Locate the cell with the specified text and output its [X, Y] center coordinate. 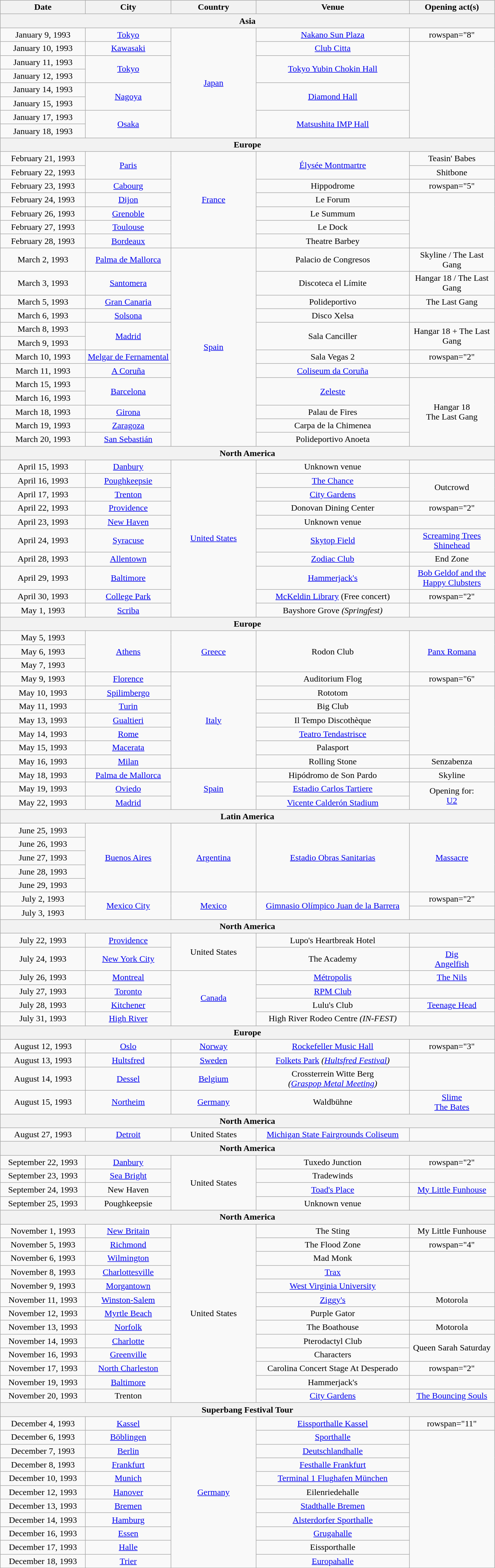
Carolina Concert Stage At Desperado [333, 1369]
Characters [333, 1355]
May 13, 1993 [43, 720]
January 12, 1993 [43, 76]
Montreal [128, 978]
December 10, 1993 [43, 1478]
August 12, 1993 [43, 1046]
Spilimbergo [128, 693]
January 15, 1993 [43, 103]
Waldbühne [333, 1102]
November 5, 1993 [43, 1245]
Macerata [128, 748]
May 19, 1993 [43, 789]
Myrtle Beach [128, 1313]
Berlin [128, 1451]
Bordeaux [128, 241]
Rockefeller Music Hall [333, 1046]
April 28, 1993 [43, 559]
Asia [247, 21]
West Virginia University [333, 1286]
End Zone [452, 559]
April 29, 1993 [43, 577]
Europahalle [333, 1561]
December 6, 1993 [43, 1437]
Matsushita IMP Hall [333, 124]
Hangar 18 / The Last Gang [452, 283]
April 15, 1993 [43, 467]
August 13, 1993 [43, 1060]
Kassel [128, 1423]
August 14, 1993 [43, 1078]
Stadthalle Bremen [333, 1506]
High River [128, 1019]
Mexico [214, 906]
March 2, 1993 [43, 259]
The Flood Zone [333, 1245]
Opening act(s) [452, 7]
Outcrowd [452, 487]
Gimnasio Olímpico Juan de la Barrera [333, 906]
Gran Canaria [128, 302]
Frankfurt [128, 1465]
Mad Monk [333, 1258]
Sea Bright [128, 1176]
March 6, 1993 [43, 315]
The Nils [452, 978]
July 26, 1993 [43, 978]
Syracuse [128, 541]
February 28, 1993 [43, 241]
The Last Gang [452, 302]
Deutschlandhalle [333, 1451]
January 9, 1993 [43, 35]
Coliseum da Coruña [333, 370]
Dijon [128, 200]
January 10, 1993 [43, 48]
March 19, 1993 [43, 426]
Country [214, 7]
Hangar 18The Last Gang [452, 412]
Hippodrome [333, 186]
Munich [128, 1478]
Paris [128, 165]
November 16, 1993 [43, 1355]
Kawasaki [128, 48]
rowspan="4" [452, 1245]
Toronto [128, 991]
Club Citta [333, 48]
Polideportivo [333, 302]
March 16, 1993 [43, 398]
November 19, 1993 [43, 1382]
City [128, 7]
Latin America [247, 816]
November 6, 1993 [43, 1258]
December 13, 1993 [43, 1506]
Auditorium Flog [333, 679]
March 3, 1993 [43, 283]
Le Forum [333, 200]
April 16, 1993 [43, 481]
May 7, 1993 [43, 665]
July 2, 1993 [43, 899]
Tokyo Yubin Chokin Hall [333, 69]
Allentown [128, 559]
November 8, 1993 [43, 1272]
High River Rodeo Centre (IN-FEST) [333, 1019]
McKeldin Library (Free concert) [333, 596]
Teatro Tendastrisce [333, 734]
Norfolk [128, 1327]
Charlottesville [128, 1272]
July 22, 1993 [43, 940]
April 22, 1993 [43, 508]
rowspan="8" [452, 35]
Kitchener [128, 1005]
Northeim [128, 1102]
June 28, 1993 [43, 871]
Halle [128, 1547]
May 6, 1993 [43, 652]
Big Club [333, 706]
November 12, 1993 [43, 1313]
Solsona [128, 315]
The Chance [333, 481]
November 20, 1993 [43, 1396]
May 11, 1993 [43, 706]
Tuxedo Junction [333, 1162]
North Charleston [128, 1369]
Tradewinds [333, 1176]
September 25, 1993 [43, 1203]
Teasin' Babes [452, 158]
Disco Xelsa [333, 315]
Sweden [214, 1060]
Rome [128, 734]
February 23, 1993 [43, 186]
Cabourg [128, 186]
Dessel [128, 1078]
Sala Canciller [333, 336]
Crossterrein Witte Berg(Graspop Metal Meeting) [333, 1078]
July 24, 1993 [43, 959]
Santomera [128, 283]
Hipódromo de Son Pardo [333, 775]
Festhalle Frankfurt [333, 1465]
December 4, 1993 [43, 1423]
France [214, 199]
September 22, 1993 [43, 1162]
February 24, 1993 [43, 200]
Italy [214, 720]
The Sting [333, 1231]
Élysée Montmartre [333, 165]
Folkets Park (Hultsfred Festival) [333, 1060]
December 14, 1993 [43, 1520]
Panx Romana [452, 651]
December 12, 1993 [43, 1492]
Le Summum [333, 214]
February 21, 1993 [43, 158]
Skyline / The Last Gang [452, 259]
Grugahalle [333, 1533]
Mexico City [128, 906]
Michigan State Fairgrounds Coliseum [333, 1135]
Hultsfred [128, 1060]
Shitbone [452, 172]
April 17, 1993 [43, 494]
July 31, 1993 [43, 1019]
June 29, 1993 [43, 885]
February 22, 1993 [43, 172]
Vicente Calderón Stadium [333, 803]
Oviedo [128, 789]
Zeleste [333, 391]
Queen Sarah Saturday [452, 1348]
Skyline [452, 775]
May 1, 1993 [43, 610]
Hanover [128, 1492]
San Sebastián [128, 439]
Nagoya [128, 96]
Grenoble [128, 214]
Massacre [452, 858]
Screaming TreesShinehead [452, 541]
New Britain [128, 1231]
Nakano Sun Plaza [333, 35]
September 23, 1993 [43, 1176]
Charlotte [128, 1341]
Estadio Obras Sanitarias [333, 858]
Toad's Place [333, 1190]
May 5, 1993 [43, 637]
Le Dock [333, 227]
Zaragoza [128, 426]
March 10, 1993 [43, 357]
Carpa de la Chimenea [333, 426]
Hamburg [128, 1520]
Böblingen [128, 1437]
Scriba [128, 610]
March 15, 1993 [43, 384]
Sala Vegas 2 [333, 357]
Morgantown [128, 1286]
Trier [128, 1561]
February 26, 1993 [43, 214]
Superbang Festival Tour [247, 1410]
Palau de Fires [333, 412]
Date [43, 7]
March 9, 1993 [43, 343]
rowspan="5" [452, 186]
Melgar de Fernamental [128, 357]
Venue [333, 7]
Trax [333, 1272]
Canada [214, 998]
Gualtieri [128, 720]
Ziggy's [333, 1299]
Terminal 1 Flughafen München [333, 1478]
Winston-Salem [128, 1299]
Florence [128, 679]
Oslo [128, 1046]
March 5, 1993 [43, 302]
November 1, 1993 [43, 1231]
Teenage Head [452, 1005]
April 30, 1993 [43, 596]
Turin [128, 706]
Senzabenza [452, 761]
July 27, 1993 [43, 991]
Milan [128, 761]
May 18, 1993 [43, 775]
June 25, 1993 [43, 830]
New York City [128, 959]
Greenville [128, 1355]
May 14, 1993 [43, 734]
Opening for:U2 [452, 796]
Bob Geldof and the Happy Clubsters [452, 577]
Estadio Carlos Tartiere [333, 789]
January 14, 1993 [43, 90]
RPM Club [333, 991]
November 13, 1993 [43, 1327]
Essen [128, 1533]
Athens [128, 651]
Discoteca el Límite [333, 283]
Bayshore Grove (Springfest) [333, 610]
Rototom [333, 693]
Rodon Club [333, 651]
April 23, 1993 [43, 522]
SlimeThe Bates [452, 1102]
December 18, 1993 [43, 1561]
March 11, 1993 [43, 370]
September 24, 1993 [43, 1190]
April 24, 1993 [43, 541]
Girona [128, 412]
Hangar 18 + The Last Gang [452, 336]
College Park [128, 596]
Toulouse [128, 227]
November 11, 1993 [43, 1299]
December 17, 1993 [43, 1547]
Zodiac Club [333, 559]
Donovan Dining Center [333, 508]
March 8, 1993 [43, 329]
Bremen [128, 1506]
May 22, 1993 [43, 803]
The Bouncing Souls [452, 1396]
July 3, 1993 [43, 913]
Buenos Aires [128, 858]
December 16, 1993 [43, 1533]
August 15, 1993 [43, 1102]
November 14, 1993 [43, 1341]
The Academy [333, 959]
Polideportivo Anoeta [333, 439]
June 26, 1993 [43, 844]
May 16, 1993 [43, 761]
May 10, 1993 [43, 693]
Sporthalle [333, 1437]
Métropolis [333, 978]
January 17, 1993 [43, 117]
January 18, 1993 [43, 131]
Japan [214, 83]
Osaka [128, 124]
Detroit [128, 1135]
Diamond Hall [333, 96]
December 7, 1993 [43, 1451]
Argentina [214, 858]
Eissporthalle [333, 1547]
May 15, 1993 [43, 748]
Eissporthalle Kassel [333, 1423]
Richmond [128, 1245]
June 27, 1993 [43, 858]
Norway [214, 1046]
The Boathouse [333, 1327]
May 9, 1993 [43, 679]
rowspan="3" [452, 1046]
January 11, 1993 [43, 62]
Lupo's Heartbreak Hotel [333, 940]
March 20, 1993 [43, 439]
A Coruña [128, 370]
Wilmington [128, 1258]
Belgium [214, 1078]
November 9, 1993 [43, 1286]
March 18, 1993 [43, 412]
Purple Gator [333, 1313]
Palacio de Congresos [333, 259]
Alsterdorfer Sporthalle [333, 1520]
Eilenriedehalle [333, 1492]
Rolling Stone [333, 761]
Lulu's Club [333, 1005]
Greece [214, 651]
July 28, 1993 [43, 1005]
November 17, 1993 [43, 1369]
Il Tempo Discothèque [333, 720]
DigAngelfish [452, 959]
August 27, 1993 [43, 1135]
Barcelona [128, 391]
Pterodactyl Club [333, 1341]
Theatre Barbey [333, 241]
Skytop Field [333, 541]
rowspan="6" [452, 679]
February 27, 1993 [43, 227]
December 8, 1993 [43, 1465]
Palasport [333, 748]
rowspan="11" [452, 1423]
